Pinpoint the cell where the given text exists, returning its (X, Y) midpoint coordinate. 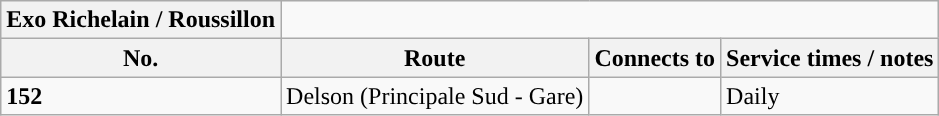
Route (435, 58)
Daily (830, 96)
Exo Richelain / Roussillon (141, 20)
Delson (Principale Sud - Gare) (435, 96)
No. (141, 58)
Service times / notes (830, 58)
152 (141, 96)
Connects to (655, 58)
